From the cell containing the given text, extract its center point as (X, Y) coordinate. 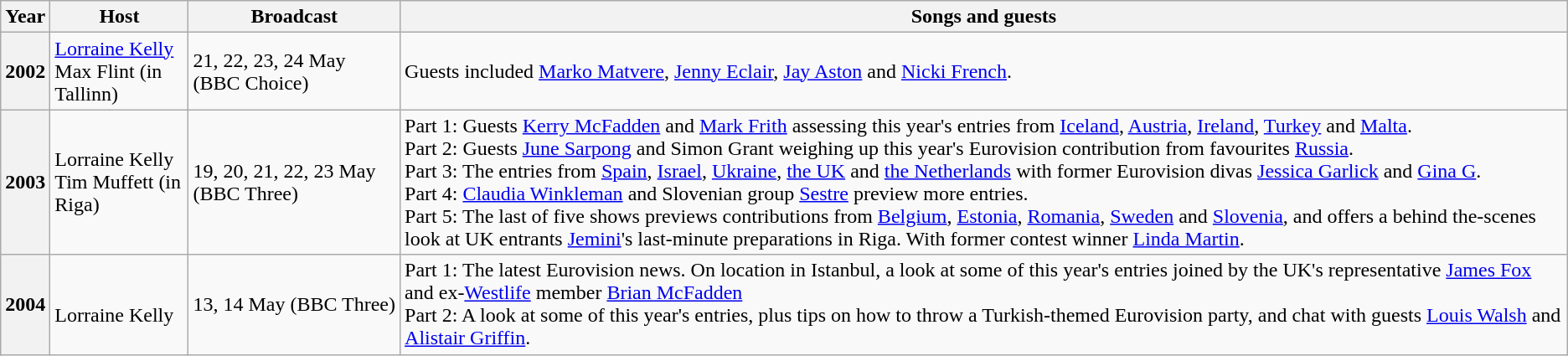
2004 (25, 305)
Songs and guests (984, 17)
Year (25, 17)
13, 14 May (BBC Three) (295, 305)
Host (119, 17)
2002 (25, 71)
Broadcast (295, 17)
Lorraine KellyMax Flint (in Tallinn) (119, 71)
2003 (25, 183)
19, 20, 21, 22, 23 May (BBC Three) (295, 183)
Lorraine Kelly (119, 305)
Lorraine KellyTim Muffett (in Riga) (119, 183)
21, 22, 23, 24 May (BBC Choice) (295, 71)
Guests included Marko Matvere, Jenny Eclair, Jay Aston and Nicki French. (984, 71)
